Detect which cell encompasses the target text, then output its [x, y] center coordinate. 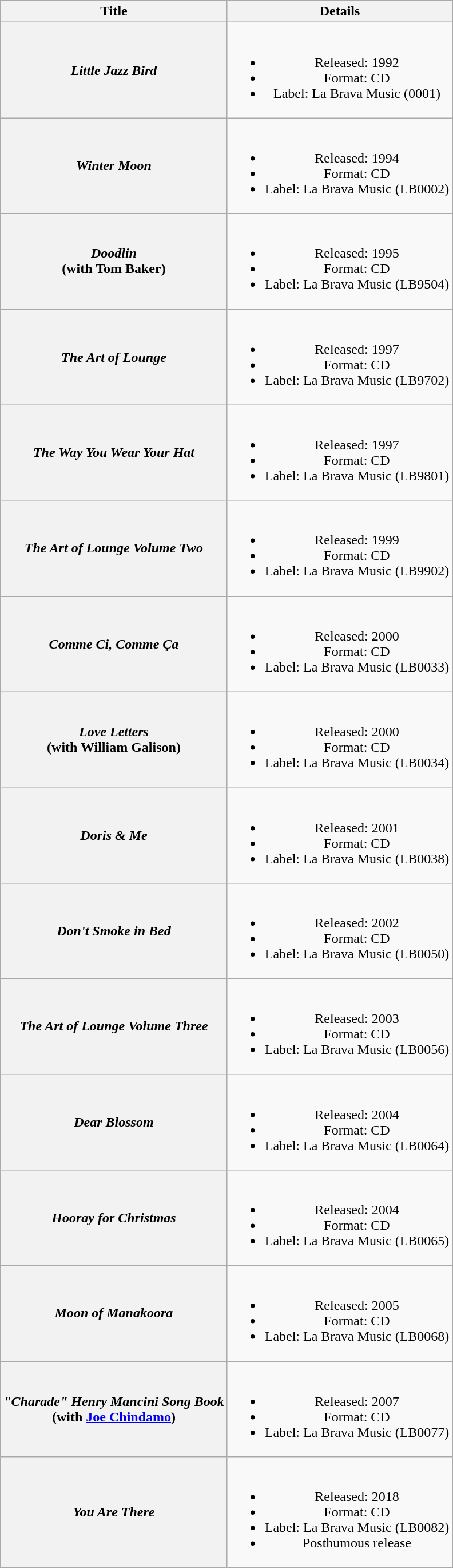
Doris & Me [114, 835]
Released: 1997Format: CDLabel: La Brava Music (LB9801) [340, 452]
Released: 2005Format: CDLabel: La Brava Music (LB0068) [340, 1313]
Doodlin (with Tom Baker) [114, 261]
Released: 2007Format: CDLabel: La Brava Music (LB0077) [340, 1409]
The Art of Lounge Volume Three [114, 1026]
Released: 2002Format: CDLabel: La Brava Music (LB0050) [340, 931]
Title [114, 11]
Released: 1995Format: CDLabel: La Brava Music (LB9504) [340, 261]
Don't Smoke in Bed [114, 931]
Comme Ci, Comme Ça [114, 643]
Winter Moon [114, 166]
Love Letters (with William Galison) [114, 740]
The Art of Lounge Volume Two [114, 548]
Details [340, 11]
Released: 2004Format: CDLabel: La Brava Music (LB0065) [340, 1218]
Dear Blossom [114, 1122]
The Way You Wear Your Hat [114, 452]
Released: 1994Format: CDLabel: La Brava Music (LB0002) [340, 166]
Released: 2003Format: CDLabel: La Brava Music (LB0056) [340, 1026]
Released: 2004Format: CDLabel: La Brava Music (LB0064) [340, 1122]
"Charade" Henry Mancini Song Book (with Joe Chindamo) [114, 1409]
Released: 2000Format: CDLabel: La Brava Music (LB0033) [340, 643]
Hooray for Christmas [114, 1218]
The Art of Lounge [114, 357]
Released: 1997Format: CDLabel: La Brava Music (LB9702) [340, 357]
Released: 2018Format: CDLabel: La Brava Music (LB0082)Posthumous release [340, 1512]
Released: 2000Format: CDLabel: La Brava Music (LB0034) [340, 740]
Released: 2001Format: CDLabel: La Brava Music (LB0038) [340, 835]
Released: 1992Format: CDLabel: La Brava Music (0001) [340, 70]
Released: 1999Format: CDLabel: La Brava Music (LB9902) [340, 548]
Little Jazz Bird [114, 70]
You Are There [114, 1512]
Moon of Manakoora [114, 1313]
